Find where the given text appears and provide that cell's center as (x, y) coordinate. 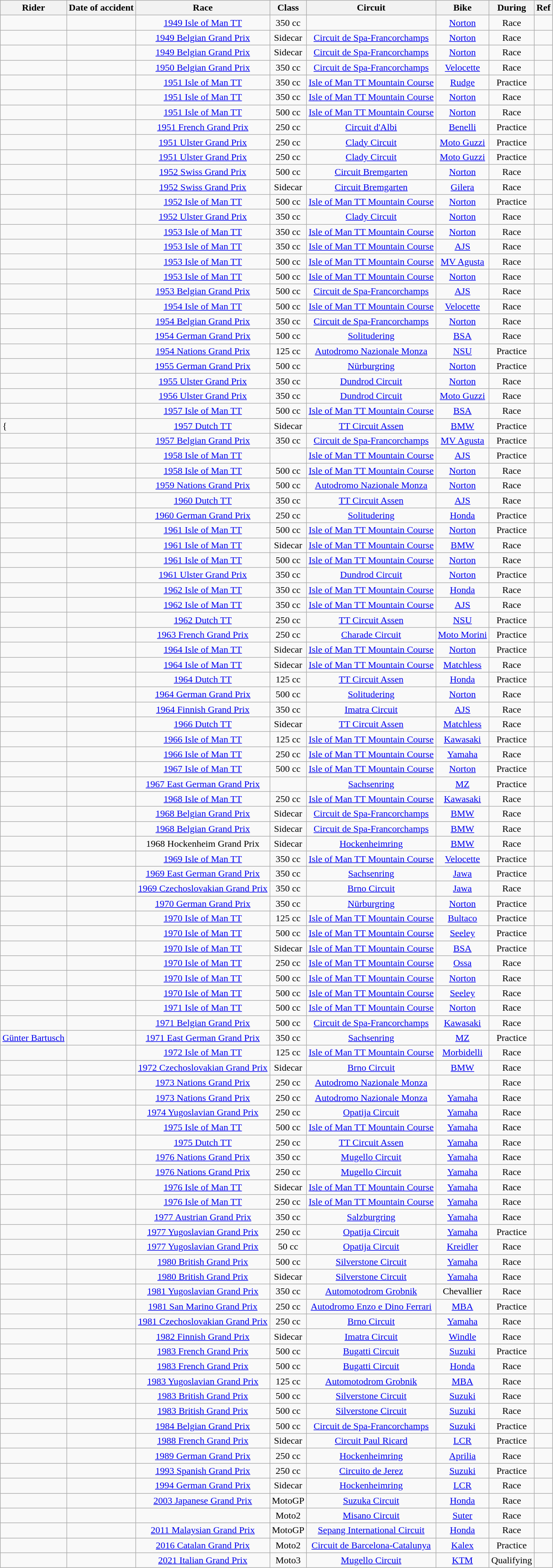
Qualifying (512, 1560)
Suter (462, 1515)
Aprilia (462, 1456)
Benelli (462, 127)
1957 Isle of Man TT (203, 411)
2016 Catalan Grand Prix (203, 1545)
1957 Dutch TT (203, 426)
Circuit (371, 8)
1982 Finnish Grand Prix (203, 1336)
Sepang International Circuit (371, 1530)
1968 Hockenheim Grand Prix (203, 844)
1967 Isle of Man TT (203, 769)
1964 Finnish Grand Prix (203, 709)
1972 Czechoslovakian Grand Prix (203, 1068)
Kreidler (462, 1247)
Windle (462, 1336)
Bultaco (462, 919)
1949 Isle of Man TT (203, 23)
1954 German Grand Prix (203, 336)
1969 Czechoslovakian Grand Prix (203, 888)
1981 San Marino Grand Prix (203, 1306)
Autodromo Enzo e Dino Ferrari (371, 1306)
1983 Yugoslavian Grand Prix (203, 1381)
1977 Austrian Grand Prix (203, 1217)
1971 East German Grand Prix (203, 1038)
1975 Dutch TT (203, 1142)
1968 Isle of Man TT (203, 799)
1954 Belgian Grand Prix (203, 321)
Ossa (462, 963)
1970 German Grand Prix (203, 903)
1963 French Grand Prix (203, 635)
1954 Isle of Man TT (203, 306)
1966 Dutch TT (203, 724)
1960 Dutch TT (203, 500)
1989 German Grand Prix (203, 1456)
Date of accident (101, 8)
1993 Spanish Grand Prix (203, 1471)
1967 East German Grand Prix (203, 784)
2011 Malaysian Grand Prix (203, 1530)
2003 Japanese Grand Prix (203, 1501)
1961 Ulster Grand Prix (203, 575)
Moto3 (288, 1560)
KTM (462, 1560)
Chevallier (462, 1292)
1952 Ulster Grand Prix (203, 217)
1951 French Grand Prix (203, 127)
1981 Yugoslavian Grand Prix (203, 1292)
1959 Nations Grand Prix (203, 486)
1962 Dutch TT (203, 620)
1971 Belgian Grand Prix (203, 1023)
During (512, 8)
Bike (462, 8)
1955 Ulster Grand Prix (203, 381)
Suzuka Circuit (371, 1501)
1957 Belgian Grand Prix (203, 441)
Morbidelli (462, 1053)
1994 German Grand Prix (203, 1486)
Gilera (462, 187)
Circuit Paul Ricard (371, 1441)
1956 Ulster Grand Prix (203, 396)
1964 Dutch TT (203, 680)
Class (288, 8)
Circuit d'Albi (371, 127)
1960 German Grand Prix (203, 515)
Moto Morini (462, 635)
Kalex (462, 1545)
1972 Isle of Man TT (203, 1053)
Günter Bartusch (34, 1038)
1984 Belgian Grand Prix (203, 1426)
1988 French Grand Prix (203, 1441)
1964 German Grand Prix (203, 695)
2021 Italian Grand Prix (203, 1560)
1971 Isle of Man TT (203, 1008)
1955 German Grand Prix (203, 366)
1974 Yugoslavian Grand Prix (203, 1112)
Rudge (462, 82)
1954 Nations Grand Prix (203, 351)
Ref (543, 8)
1953 Belgian Grand Prix (203, 291)
1952 Isle of Man TT (203, 202)
{ (34, 426)
1969 Isle of Man TT (203, 859)
Salzburgring (371, 1217)
Rider (34, 8)
Circuit de Barcelona-Catalunya (371, 1545)
1969 East German Grand Prix (203, 873)
Charade Circuit (371, 635)
Misano Circuit (371, 1515)
1975 Isle of Man TT (203, 1127)
1950 Belgian Grand Prix (203, 67)
1981 Czechoslovakian Grand Prix (203, 1321)
50 cc (288, 1247)
Circuito de Jerez (371, 1471)
